Detect which cell encompasses the target text, then output its (X, Y) center coordinate. 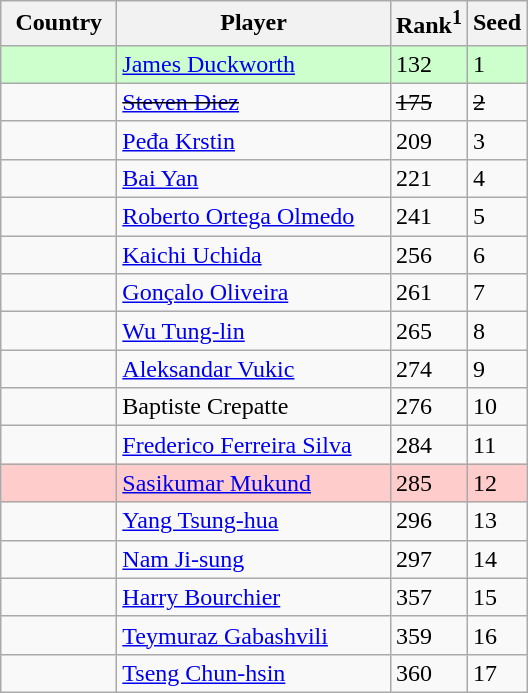
359 (428, 635)
Steven Diez (254, 102)
2 (496, 102)
Teymuraz Gabashvili (254, 635)
Gonçalo Oliveira (254, 293)
10 (496, 407)
Aleksandar Vukic (254, 369)
4 (496, 178)
12 (496, 483)
6 (496, 255)
241 (428, 217)
261 (428, 293)
9 (496, 369)
5 (496, 217)
357 (428, 597)
Baptiste Crepatte (254, 407)
221 (428, 178)
James Duckworth (254, 64)
274 (428, 369)
16 (496, 635)
209 (428, 140)
11 (496, 445)
175 (428, 102)
285 (428, 483)
Rank1 (428, 24)
132 (428, 64)
Country (59, 24)
3 (496, 140)
256 (428, 255)
360 (428, 673)
Peđa Krstin (254, 140)
17 (496, 673)
Harry Bourchier (254, 597)
Yang Tsung-hua (254, 521)
Kaichi Uchida (254, 255)
297 (428, 559)
7 (496, 293)
Player (254, 24)
Roberto Ortega Olmedo (254, 217)
Nam Ji-sung (254, 559)
Bai Yan (254, 178)
276 (428, 407)
8 (496, 331)
Wu Tung-lin (254, 331)
15 (496, 597)
14 (496, 559)
Sasikumar Mukund (254, 483)
284 (428, 445)
296 (428, 521)
Tseng Chun-hsin (254, 673)
Seed (496, 24)
13 (496, 521)
265 (428, 331)
1 (496, 64)
Frederico Ferreira Silva (254, 445)
